Pinpoint the cell where the given text exists, returning its (X, Y) midpoint coordinate. 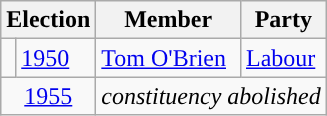
Party (283, 20)
Labour (283, 58)
Member (168, 20)
constituency abolished (211, 96)
Tom O'Brien (168, 58)
1950 (56, 58)
1955 (48, 96)
Election (48, 20)
